Return (X, Y) of the center of cell containing provided text 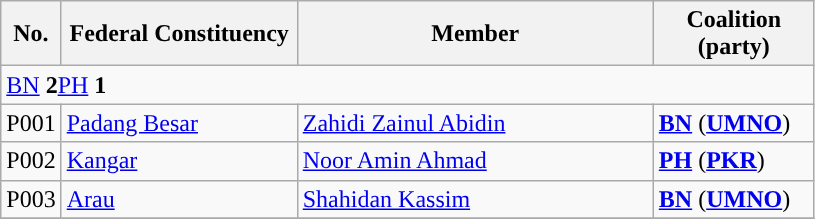
Zahidi Zainul Abidin (475, 123)
Kangar (179, 161)
P001 (31, 123)
No. (31, 34)
BN 2PH 1 (408, 85)
Shahidan Kassim (475, 199)
Padang Besar (179, 123)
P003 (31, 199)
Coalition (party) (734, 34)
PH (PKR) (734, 161)
Federal Constituency (179, 34)
P002 (31, 161)
Noor Amin Ahmad (475, 161)
Member (475, 34)
Arau (179, 199)
